Return the (x, y) coordinate for the center point of the cell that contains the specified text.  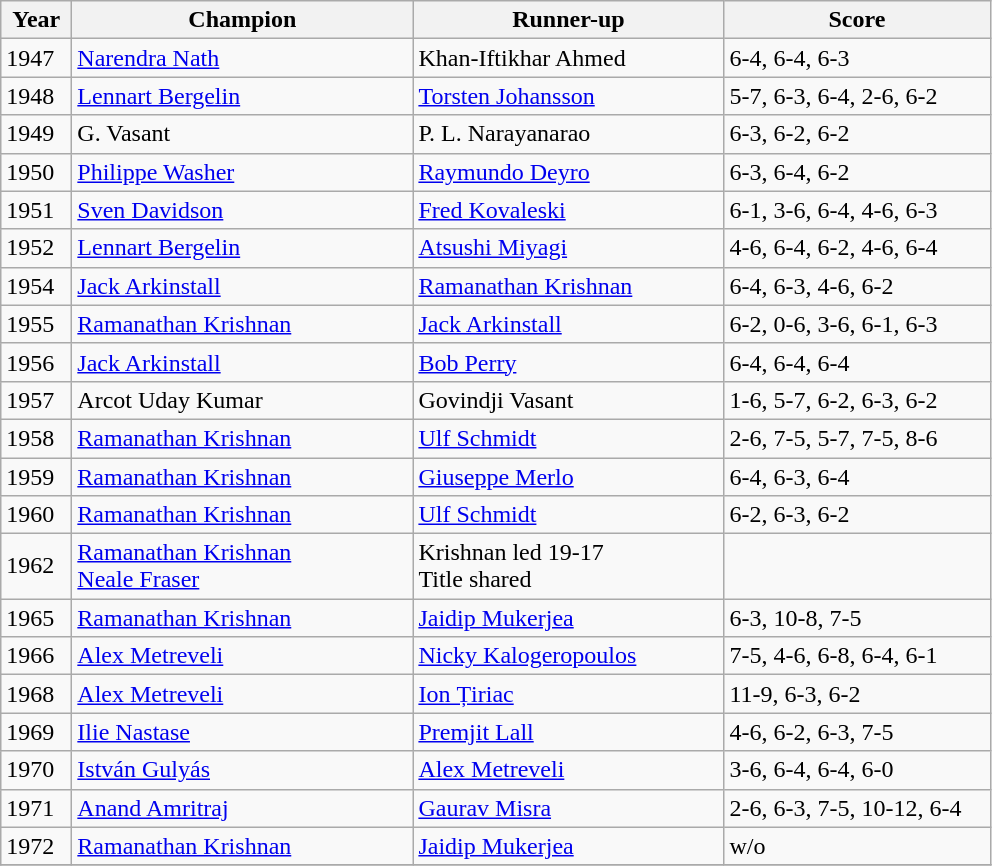
6-3, 10-8, 7-5 (857, 618)
1958 (36, 438)
5-7, 6-3, 6-4, 2-6, 6-2 (857, 96)
6-1, 3-6, 6-4, 4-6, 6-3 (857, 210)
Krishnan led 19-17Title shared (568, 566)
2-6, 7-5, 5-7, 7-5, 8-6 (857, 438)
1955 (36, 324)
Anand Amritraj (242, 808)
Philippe Washer (242, 172)
Ilie Nastase (242, 732)
1962 (36, 566)
Narendra Nath (242, 58)
1966 (36, 656)
1950 (36, 172)
Champion (242, 20)
1972 (36, 846)
6-4, 6-4, 6-3 (857, 58)
Premjit Lall (568, 732)
6-4, 6-4, 6-4 (857, 362)
P. L. Narayanarao (568, 134)
1951 (36, 210)
Sven Davidson (242, 210)
1954 (36, 286)
Nicky Kalogeropoulos (568, 656)
1956 (36, 362)
1-6, 5-7, 6-2, 6-3, 6-2 (857, 400)
1960 (36, 515)
1952 (36, 248)
Raymundo Deyro (568, 172)
G. Vasant (242, 134)
6-3, 6-2, 6-2 (857, 134)
Bob Perry (568, 362)
Atsushi Miyagi (568, 248)
Score (857, 20)
2-6, 6-3, 7-5, 10-12, 6-4 (857, 808)
4-6, 6-4, 6-2, 4-6, 6-4 (857, 248)
1965 (36, 618)
Gaurav Misra (568, 808)
6-4, 6-3, 4-6, 6-2 (857, 286)
1971 (36, 808)
1947 (36, 58)
István Gulyás (242, 770)
Khan-Iftikhar Ahmed (568, 58)
Torsten Johansson (568, 96)
Ramanathan Krishnan Neale Fraser (242, 566)
Giuseppe Merlo (568, 477)
Arcot Uday Kumar (242, 400)
1949 (36, 134)
1948 (36, 96)
Runner-up (568, 20)
1969 (36, 732)
1968 (36, 694)
1957 (36, 400)
1970 (36, 770)
Fred Kovaleski (568, 210)
w/o (857, 846)
Ion Țiriac (568, 694)
7-5, 4-6, 6-8, 6-4, 6-1 (857, 656)
Year (36, 20)
11-9, 6-3, 6-2 (857, 694)
6-2, 6-3, 6-2 (857, 515)
3-6, 6-4, 6-4, 6-0 (857, 770)
1959 (36, 477)
4-6, 6-2, 6-3, 7-5 (857, 732)
6-3, 6-4, 6-2 (857, 172)
Govindji Vasant (568, 400)
6-4, 6-3, 6-4 (857, 477)
6-2, 0-6, 3-6, 6-1, 6-3 (857, 324)
